Capture the cell that displays the provided text and extract its (x, y) central coordinate. 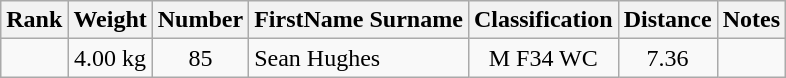
7.36 (668, 58)
Rank (34, 20)
FirstName Surname (359, 20)
M F34 WC (543, 58)
Classification (543, 20)
Sean Hughes (359, 58)
Weight (110, 20)
Distance (668, 20)
4.00 kg (110, 58)
85 (200, 58)
Number (200, 20)
Notes (751, 20)
